For the text-containing cell, return its midpoint in [x, y] coordinate format. 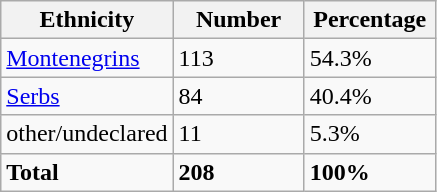
84 [238, 96]
Percentage [370, 20]
Serbs [87, 96]
Montenegrins [87, 58]
208 [238, 172]
100% [370, 172]
113 [238, 58]
11 [238, 134]
40.4% [370, 96]
54.3% [370, 58]
other/undeclared [87, 134]
Total [87, 172]
5.3% [370, 134]
Number [238, 20]
Ethnicity [87, 20]
